Search for the cell housing the specified text and yield its [x, y] center coordinate. 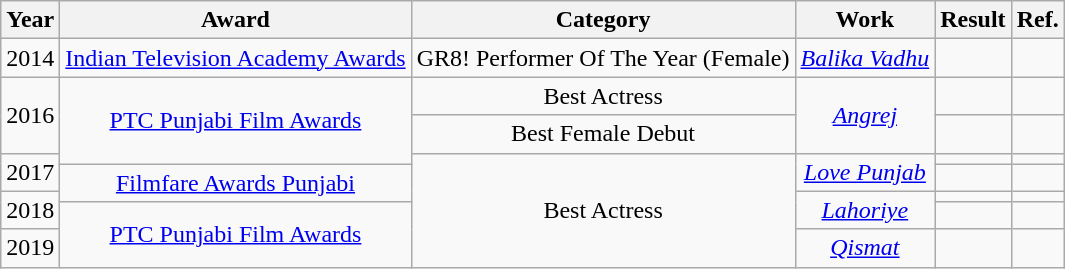
GR8! Performer Of The Year (Female) [603, 58]
2014 [30, 58]
Best Female Debut [603, 134]
Work [865, 20]
2019 [30, 248]
Lahoriye [865, 210]
2016 [30, 115]
Filmfare Awards Punjabi [236, 183]
Indian Television Academy Awards [236, 58]
Love Punjab [865, 172]
Ref. [1038, 20]
Balika Vadhu [865, 58]
Qismat [865, 248]
Angrej [865, 115]
2017 [30, 172]
Category [603, 20]
Result [973, 20]
Award [236, 20]
Year [30, 20]
2018 [30, 210]
